Identify which cell holds the provided text, then report its [x, y] central coordinate. 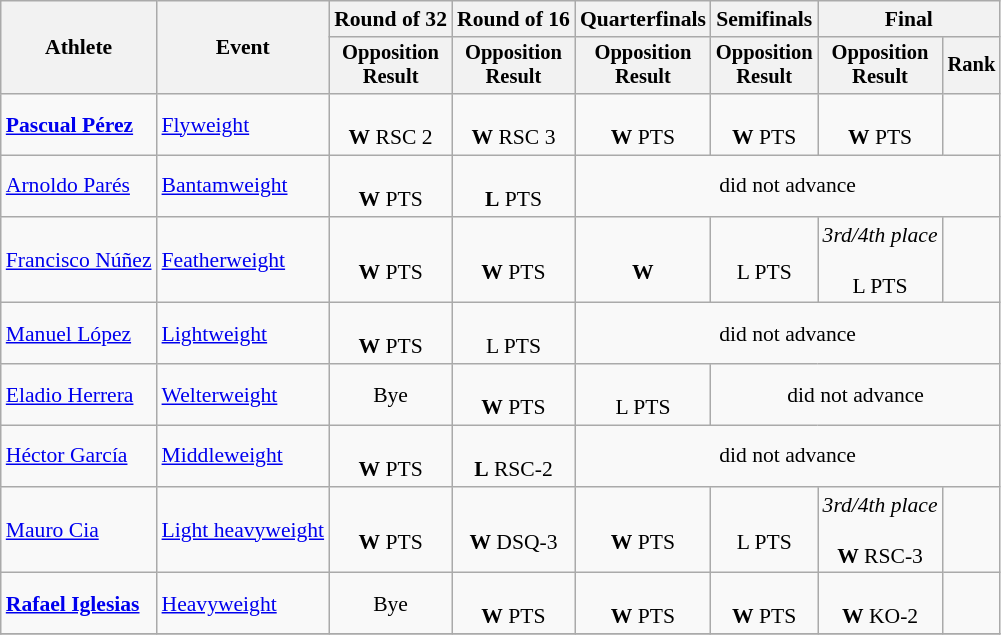
Light heavyweight [244, 530]
Athlete [79, 48]
Round of 16 [514, 19]
Bantamweight [244, 186]
W DSQ-3 [514, 530]
W [643, 260]
3rd/4th place L PTS [880, 260]
Rank [972, 66]
Heavyweight [244, 604]
Semifinals [764, 19]
L RSC-2 [514, 456]
Featherweight [244, 260]
Eladio Herrera [79, 394]
Quarterfinals [643, 19]
Round of 32 [390, 19]
Manuel López [79, 334]
Francisco Núñez [79, 260]
Héctor García [79, 456]
3rd/4th placeW RSC-3 [880, 530]
W RSC 3 [514, 124]
Event [244, 48]
W KO-2 [880, 604]
Final [910, 19]
Mauro Cia [79, 530]
Rafael Iglesias [79, 604]
W RSC 2 [390, 124]
Pascual Pérez [79, 124]
Middleweight [244, 456]
Flyweight [244, 124]
Lightweight [244, 334]
Arnoldo Parés [79, 186]
Welterweight [244, 394]
